Search for the cell housing the specified text and yield its [X, Y] center coordinate. 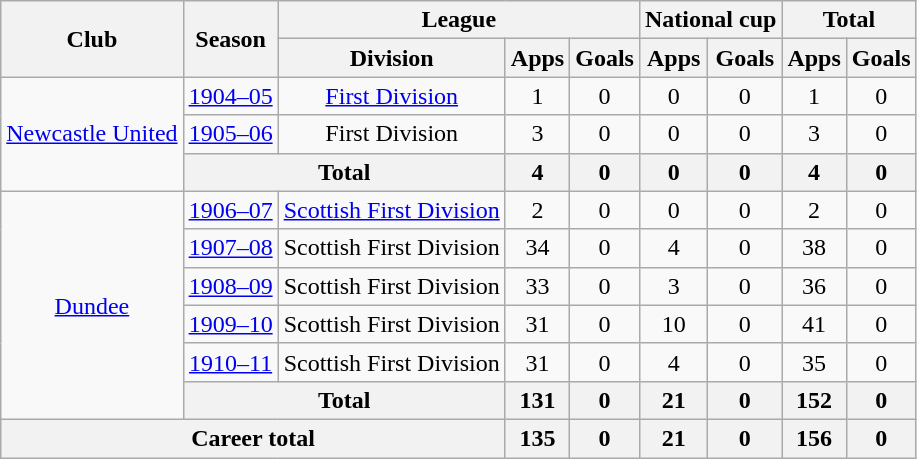
33 [537, 286]
1910–11 [230, 362]
1906–07 [230, 210]
1909–10 [230, 324]
National cup [710, 20]
Season [230, 39]
36 [814, 286]
10 [673, 324]
35 [814, 362]
135 [537, 438]
34 [537, 248]
41 [814, 324]
1904–05 [230, 96]
Division [392, 58]
Dundee [92, 305]
131 [537, 400]
1907–08 [230, 248]
152 [814, 400]
Career total [254, 438]
Newcastle United [92, 134]
Club [92, 39]
1905–06 [230, 134]
League [458, 20]
1908–09 [230, 286]
156 [814, 438]
38 [814, 248]
